From the cell containing the given text, extract its center point as (x, y) coordinate. 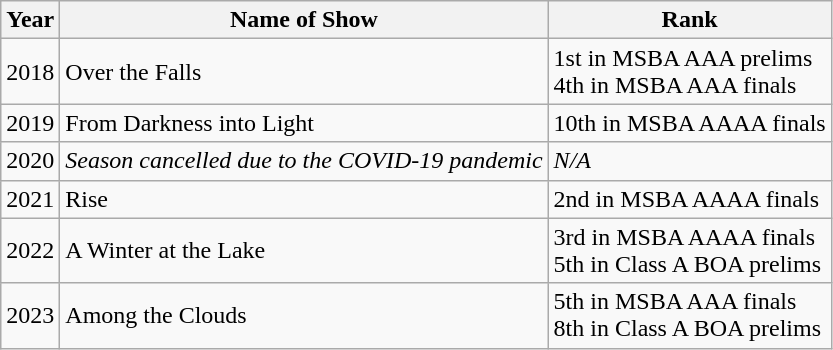
2020 (30, 161)
5th in MSBA AAA finals8th in Class A BOA prelims (690, 316)
2022 (30, 250)
2023 (30, 316)
Over the Falls (304, 72)
2021 (30, 199)
3rd in MSBA AAAA finals 5th in Class A BOA prelims (690, 250)
1st in MSBA AAA prelims 4th in MSBA AAA finals (690, 72)
Season cancelled due to the COVID-19 pandemic (304, 161)
2018 (30, 72)
A Winter at the Lake (304, 250)
2nd in MSBA AAAA finals (690, 199)
2019 (30, 123)
From Darkness into Light (304, 123)
Among the Clouds (304, 316)
Name of Show (304, 20)
10th in MSBA AAAA finals (690, 123)
Rise (304, 199)
Year (30, 20)
Rank (690, 20)
N/A (690, 161)
